Detect which cell encompasses the target text, then output its (X, Y) center coordinate. 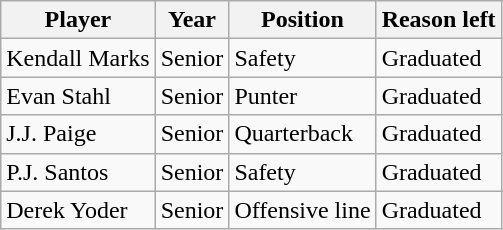
P.J. Santos (78, 172)
J.J. Paige (78, 134)
Position (302, 20)
Derek Yoder (78, 210)
Offensive line (302, 210)
Kendall Marks (78, 58)
Quarterback (302, 134)
Punter (302, 96)
Year (192, 20)
Player (78, 20)
Evan Stahl (78, 96)
Reason left (438, 20)
